Capture the cell that displays the provided text and extract its (X, Y) central coordinate. 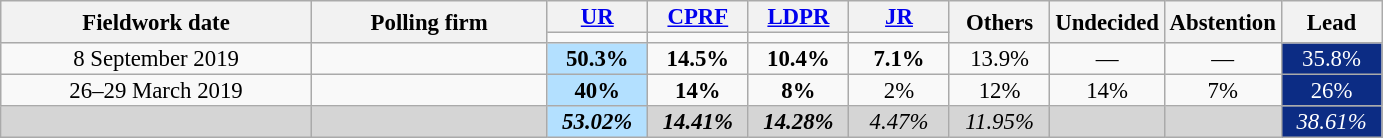
10.4% (798, 59)
35.8% (1332, 59)
4.47% (900, 122)
26% (1332, 91)
53.02% (598, 122)
Fieldwork date (156, 22)
8% (798, 91)
Undecided (1107, 22)
50.3% (598, 59)
UR (598, 17)
Lead (1332, 22)
CPRF (698, 17)
8 September 2019 (156, 59)
14.41% (698, 122)
40% (598, 91)
11.95% (1000, 122)
14.28% (798, 122)
JR (900, 17)
LDPR (798, 17)
14.5% (698, 59)
Abstention (1222, 22)
38.61% (1332, 122)
12% (1000, 91)
Polling firm (429, 22)
7% (1222, 91)
Others (1000, 22)
2% (900, 91)
7.1% (900, 59)
26–29 March 2019 (156, 91)
13.9% (1000, 59)
